Return [X, Y] of the center of cell containing provided text 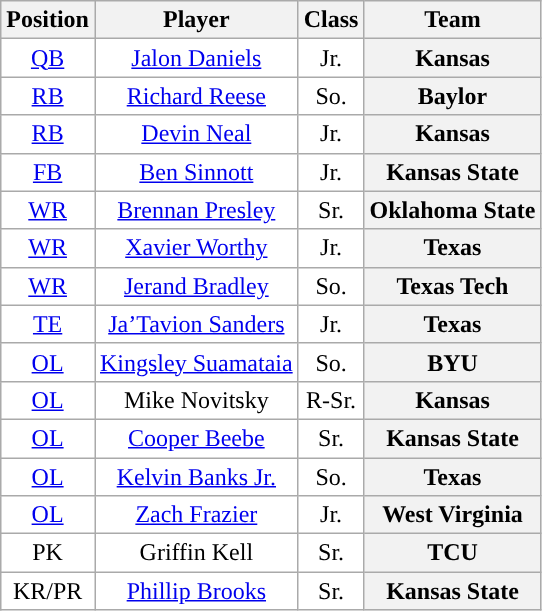
Kingsley Suamataia [196, 362]
West Virginia [452, 515]
BYU [452, 362]
Baylor [452, 96]
Zach Frazier [196, 515]
Texas Tech [452, 286]
Position [48, 20]
TE [48, 324]
Ja’Tavion Sanders [196, 324]
R-Sr. [331, 400]
Phillip Brooks [196, 591]
Oklahoma State [452, 210]
Ben Sinnott [196, 172]
Mike Novitsky [196, 400]
PK [48, 553]
Kelvin Banks Jr. [196, 477]
TCU [452, 553]
Xavier Worthy [196, 248]
Player [196, 20]
Richard Reese [196, 96]
KR/PR [48, 591]
Devin Neal [196, 134]
Brennan Presley [196, 210]
Cooper Beebe [196, 438]
Team [452, 20]
Griffin Kell [196, 553]
Jerand Bradley [196, 286]
FB [48, 172]
Jalon Daniels [196, 58]
QB [48, 58]
Class [331, 20]
